Provide the (x, y) coordinate of the cell's center where the given text is located.  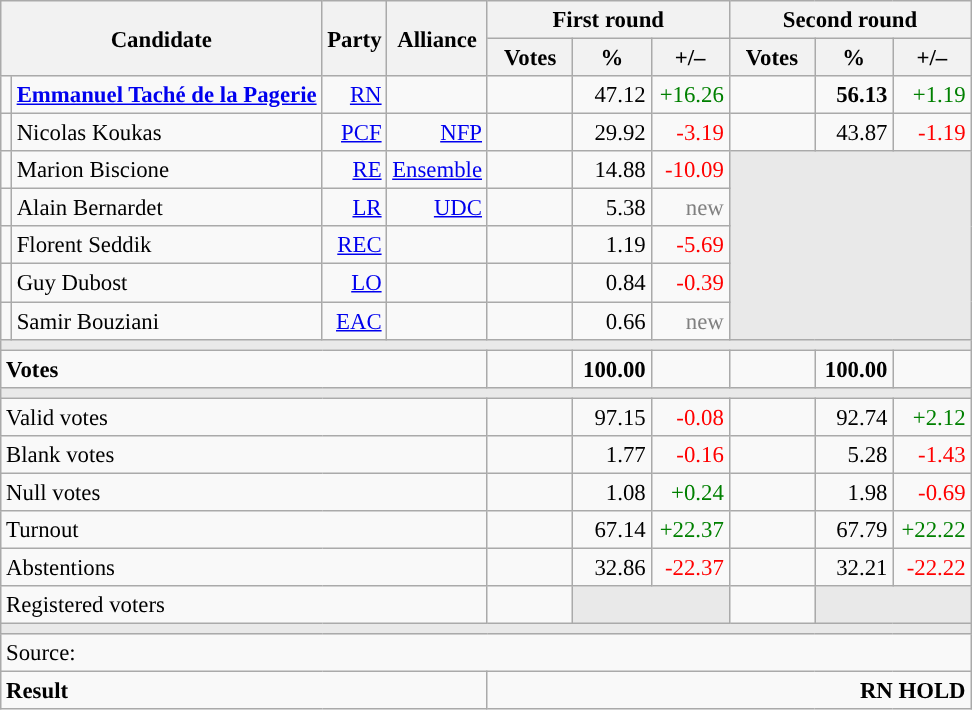
+22.22 (932, 530)
-10.09 (690, 170)
-5.69 (690, 245)
Marion Biscione (166, 170)
-1.19 (932, 133)
14.88 (612, 170)
+22.37 (690, 530)
29.92 (612, 133)
+2.12 (932, 417)
1.19 (612, 245)
-22.37 (690, 567)
-3.19 (690, 133)
Ensemble (437, 170)
+16.26 (690, 95)
Second round (850, 20)
Null votes (244, 492)
67.79 (854, 530)
+1.19 (932, 95)
LO (354, 283)
+0.24 (690, 492)
-0.16 (690, 455)
Samir Bouziani (166, 321)
Turnout (244, 530)
RN (354, 95)
Nicolas Koukas (166, 133)
First round (608, 20)
Blank votes (244, 455)
-0.08 (690, 417)
Source: (486, 653)
Alliance (437, 38)
RE (354, 170)
Emmanuel Taché de la Pagerie (166, 95)
5.38 (612, 208)
RN HOLD (729, 691)
43.87 (854, 133)
PCF (354, 133)
Florent Seddik (166, 245)
56.13 (854, 95)
1.98 (854, 492)
1.08 (612, 492)
Guy Dubost (166, 283)
Abstentions (244, 567)
Candidate (162, 38)
5.28 (854, 455)
Result (244, 691)
Party (354, 38)
Alain Bernardet (166, 208)
0.66 (612, 321)
LR (354, 208)
1.77 (612, 455)
UDC (437, 208)
-1.43 (932, 455)
REC (354, 245)
97.15 (612, 417)
0.84 (612, 283)
-0.69 (932, 492)
NFP (437, 133)
Valid votes (244, 417)
67.14 (612, 530)
-0.39 (690, 283)
EAC (354, 321)
92.74 (854, 417)
Registered voters (244, 605)
47.12 (612, 95)
-22.22 (932, 567)
32.86 (612, 567)
32.21 (854, 567)
